From the cell containing the given text, extract its center point as (X, Y) coordinate. 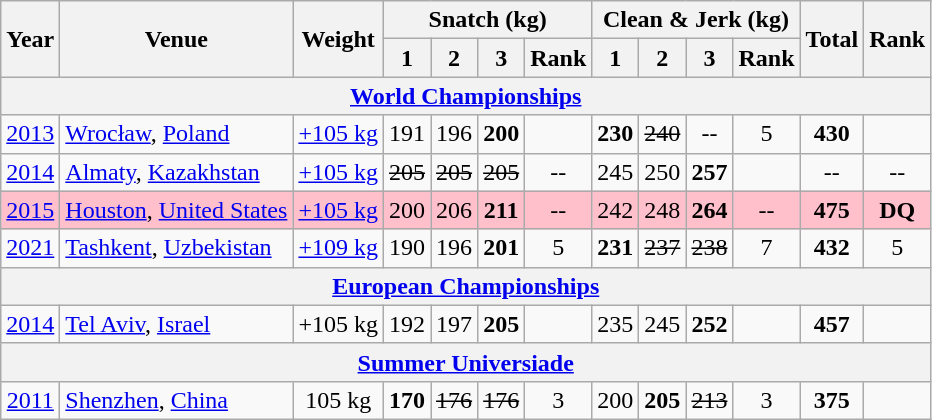
211 (502, 210)
Year (30, 39)
Summer Universiade (466, 362)
Clean & Jerk (kg) (696, 20)
231 (616, 248)
252 (710, 324)
248 (662, 210)
+109 kg (338, 248)
201 (502, 248)
475 (832, 210)
European Championships (466, 286)
Tashkent, Uzbekistan (176, 248)
170 (406, 400)
Shenzhen, China (176, 400)
457 (832, 324)
250 (662, 172)
432 (832, 248)
Tel Aviv, Israel (176, 324)
Wrocław, Poland (176, 134)
264 (710, 210)
192 (406, 324)
430 (832, 134)
213 (710, 400)
Houston, United States (176, 210)
206 (454, 210)
World Championships (466, 96)
375 (832, 400)
190 (406, 248)
197 (454, 324)
2011 (30, 400)
230 (616, 134)
7 (766, 248)
2015 (30, 210)
2021 (30, 248)
242 (616, 210)
235 (616, 324)
Total (832, 39)
238 (710, 248)
257 (710, 172)
237 (662, 248)
191 (406, 134)
105 kg (338, 400)
2013 (30, 134)
Almaty, Kazakhstan (176, 172)
Snatch (kg) (487, 20)
Venue (176, 39)
DQ (898, 210)
Weight (338, 39)
240 (662, 134)
